Output the (X, Y) coordinate of the center of the cell containing the given text.  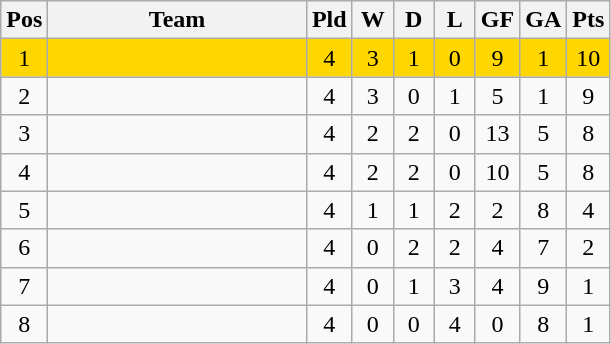
GF (497, 20)
Pts (588, 20)
L (454, 20)
Team (178, 20)
W (372, 20)
Pld (329, 20)
GA (544, 20)
Pos (24, 20)
D (414, 20)
6 (24, 248)
13 (497, 134)
